From the cell containing the given text, extract its center point as (X, Y) coordinate. 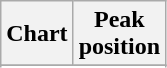
Chart (37, 34)
Peakposition (119, 34)
